Provide the (x, y) coordinate of the cell's center where the given text is located.  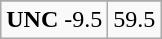
59.5 (134, 20)
UNC -9.5 (54, 20)
